Capture the cell that displays the provided text and extract its (X, Y) central coordinate. 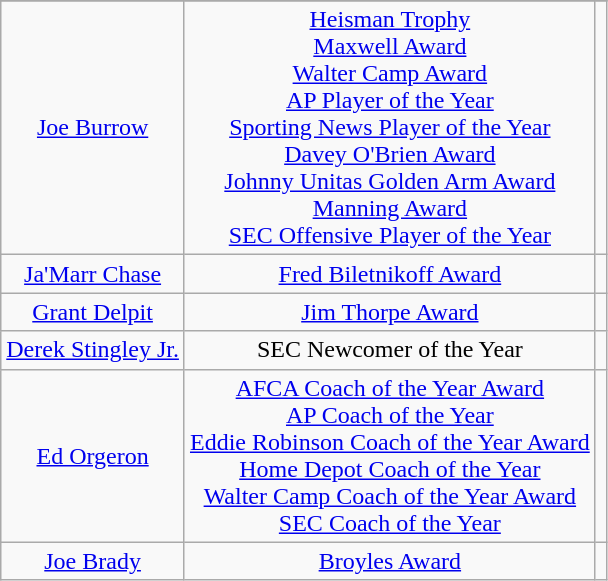
Joe Brady (93, 561)
Ja'Marr Chase (93, 274)
Derek Stingley Jr. (93, 350)
Ed Orgeron (93, 456)
Joe Burrow (93, 128)
Jim Thorpe Award (390, 312)
SEC Newcomer of the Year (390, 350)
Broyles Award (390, 561)
Fred Biletnikoff Award (390, 274)
Grant Delpit (93, 312)
